Return (x, y) of the center of cell containing provided text 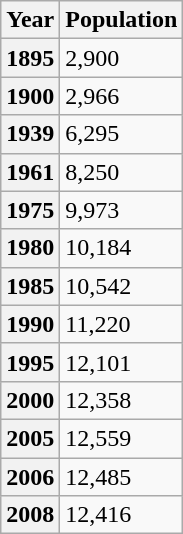
12,358 (122, 400)
1895 (30, 58)
1985 (30, 286)
12,485 (122, 477)
1900 (30, 96)
2,966 (122, 96)
12,416 (122, 515)
11,220 (122, 324)
1980 (30, 248)
1961 (30, 172)
2,900 (122, 58)
1990 (30, 324)
2005 (30, 438)
2006 (30, 477)
Population (122, 20)
6,295 (122, 134)
2008 (30, 515)
12,559 (122, 438)
1975 (30, 210)
Year (30, 20)
12,101 (122, 362)
10,542 (122, 286)
1939 (30, 134)
1995 (30, 362)
8,250 (122, 172)
2000 (30, 400)
9,973 (122, 210)
10,184 (122, 248)
